Search for the cell housing the specified text and yield its (X, Y) center coordinate. 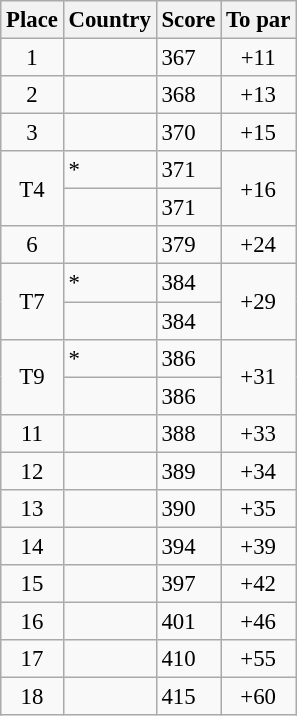
370 (188, 133)
T9 (32, 376)
+39 (258, 546)
379 (188, 245)
410 (188, 659)
T4 (32, 188)
388 (188, 433)
15 (32, 584)
+33 (258, 433)
+31 (258, 376)
+15 (258, 133)
11 (32, 433)
368 (188, 95)
390 (188, 509)
13 (32, 509)
12 (32, 471)
+55 (258, 659)
+46 (258, 621)
+24 (258, 245)
18 (32, 697)
17 (32, 659)
367 (188, 58)
394 (188, 546)
16 (32, 621)
415 (188, 697)
To par (258, 20)
+13 (258, 95)
2 (32, 95)
Score (188, 20)
14 (32, 546)
+60 (258, 697)
1 (32, 58)
+16 (258, 188)
+42 (258, 584)
401 (188, 621)
Country (110, 20)
6 (32, 245)
+34 (258, 471)
397 (188, 584)
389 (188, 471)
+29 (258, 302)
3 (32, 133)
T7 (32, 302)
Place (32, 20)
+35 (258, 509)
+11 (258, 58)
